From the cell containing the given text, extract its center point as (x, y) coordinate. 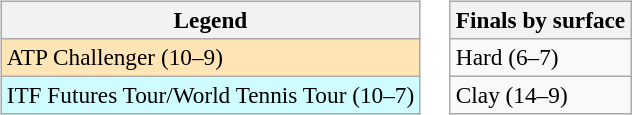
Clay (14–9) (540, 95)
Hard (6–7) (540, 57)
ATP Challenger (10–9) (210, 57)
Legend (210, 20)
Finals by surface (540, 20)
ITF Futures Tour/World Tennis Tour (10–7) (210, 95)
